Locate the cell with the specified text and output its (X, Y) center coordinate. 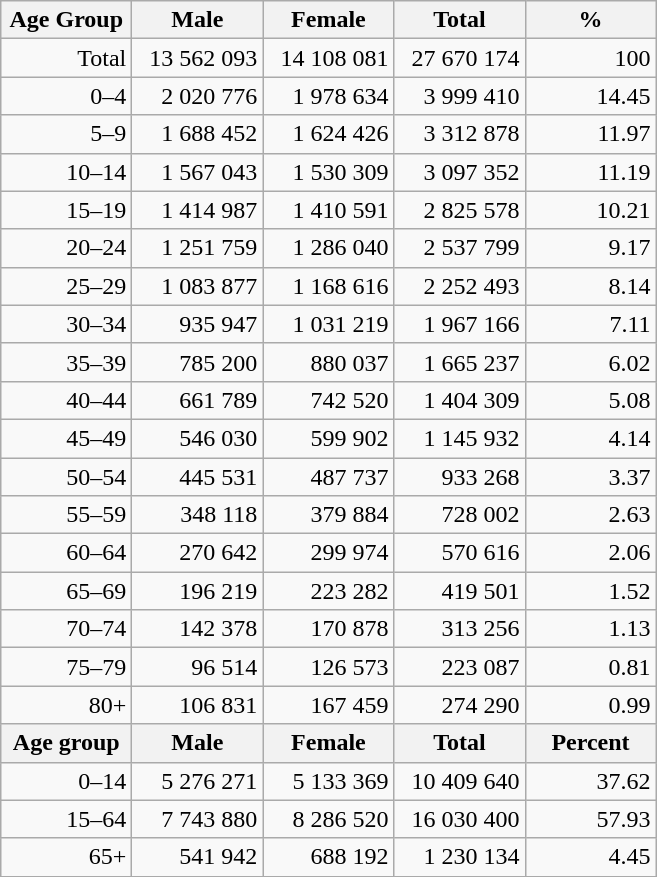
35–39 (66, 362)
0–14 (66, 781)
3 312 878 (460, 134)
70–74 (66, 629)
55–59 (66, 515)
170 878 (328, 629)
880 037 (328, 362)
1.52 (590, 591)
599 902 (328, 438)
299 974 (328, 553)
933 268 (460, 477)
379 884 (328, 515)
14.45 (590, 96)
40–44 (66, 400)
348 118 (198, 515)
661 789 (198, 400)
16 030 400 (460, 819)
3 999 410 (460, 96)
25–29 (66, 286)
3.37 (590, 477)
1 083 877 (198, 286)
2 252 493 (460, 286)
1 168 616 (328, 286)
541 942 (198, 857)
546 030 (198, 438)
1 410 591 (328, 210)
2 825 578 (460, 210)
2 537 799 (460, 248)
4.45 (590, 857)
167 459 (328, 705)
75–79 (66, 667)
196 219 (198, 591)
27 670 174 (460, 58)
126 573 (328, 667)
15–19 (66, 210)
1 567 043 (198, 172)
7.11 (590, 324)
14 108 081 (328, 58)
80+ (66, 705)
1 414 987 (198, 210)
0.81 (590, 667)
100 (590, 58)
1 624 426 (328, 134)
1 404 309 (460, 400)
419 501 (460, 591)
10.21 (590, 210)
1 031 219 (328, 324)
106 831 (198, 705)
4.14 (590, 438)
20–24 (66, 248)
1 967 166 (460, 324)
2 020 776 (198, 96)
5 133 369 (328, 781)
223 087 (460, 667)
1 978 634 (328, 96)
45–49 (66, 438)
30–34 (66, 324)
10–14 (66, 172)
9.17 (590, 248)
% (590, 20)
10 409 640 (460, 781)
1 251 759 (198, 248)
445 531 (198, 477)
8.14 (590, 286)
96 514 (198, 667)
728 002 (460, 515)
Age Group (66, 20)
0–4 (66, 96)
7 743 880 (198, 819)
1 665 237 (460, 362)
0.99 (590, 705)
570 616 (460, 553)
6.02 (590, 362)
65+ (66, 857)
270 642 (198, 553)
13 562 093 (198, 58)
742 520 (328, 400)
1 286 040 (328, 248)
1.13 (590, 629)
5 276 271 (198, 781)
Percent (590, 743)
37.62 (590, 781)
274 290 (460, 705)
688 192 (328, 857)
1 530 309 (328, 172)
1 688 452 (198, 134)
3 097 352 (460, 172)
Age group (66, 743)
1 230 134 (460, 857)
935 947 (198, 324)
65–69 (66, 591)
50–54 (66, 477)
223 282 (328, 591)
785 200 (198, 362)
15–64 (66, 819)
5.08 (590, 400)
57.93 (590, 819)
313 256 (460, 629)
8 286 520 (328, 819)
2.06 (590, 553)
1 145 932 (460, 438)
11.19 (590, 172)
60–64 (66, 553)
11.97 (590, 134)
142 378 (198, 629)
487 737 (328, 477)
2.63 (590, 515)
5–9 (66, 134)
